Search for the cell housing the specified text and yield its (X, Y) center coordinate. 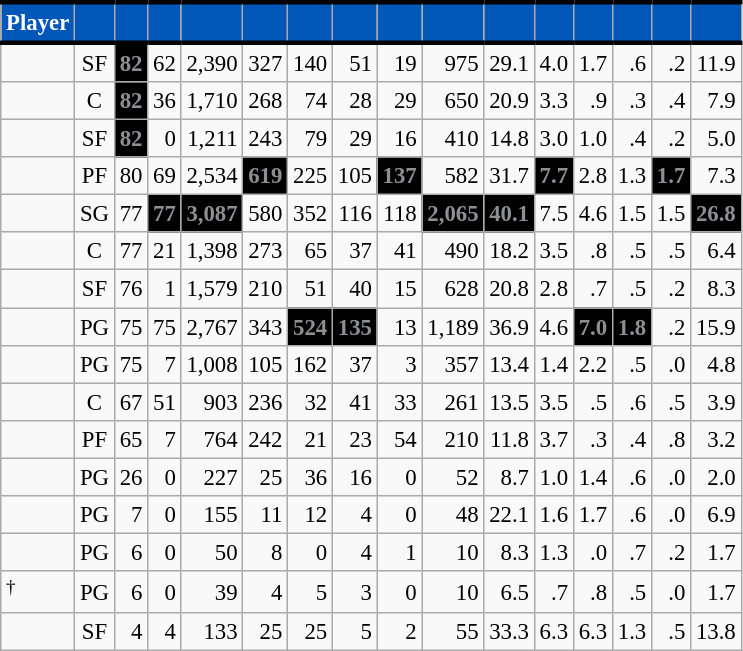
13.5 (509, 402)
135 (354, 327)
628 (453, 289)
1,211 (212, 139)
55 (453, 632)
1.6 (554, 515)
31.7 (509, 176)
1,710 (212, 101)
410 (453, 139)
7.9 (716, 101)
13 (400, 327)
3.9 (716, 402)
11.9 (716, 62)
2 (400, 632)
67 (130, 402)
327 (266, 62)
79 (310, 139)
580 (266, 214)
268 (266, 101)
650 (453, 101)
32 (310, 402)
11.8 (509, 439)
243 (266, 139)
155 (212, 515)
3.0 (554, 139)
133 (212, 632)
2,065 (453, 214)
52 (453, 477)
2.0 (716, 477)
2,390 (212, 62)
22.1 (509, 515)
236 (266, 402)
62 (164, 62)
14.8 (509, 139)
764 (212, 439)
15 (400, 289)
343 (266, 327)
490 (453, 251)
54 (400, 439)
619 (266, 176)
1,398 (212, 251)
6.4 (716, 251)
26.8 (716, 214)
2,534 (212, 176)
3,087 (212, 214)
582 (453, 176)
5.0 (716, 139)
48 (453, 515)
1,579 (212, 289)
76 (130, 289)
33 (400, 402)
.9 (592, 101)
4.8 (716, 364)
6.5 (509, 592)
137 (400, 176)
8.7 (509, 477)
357 (453, 364)
273 (266, 251)
225 (310, 176)
8 (266, 552)
SG (95, 214)
524 (310, 327)
† (38, 592)
1,189 (453, 327)
50 (212, 552)
40 (354, 289)
23 (354, 439)
15.9 (716, 327)
116 (354, 214)
1,008 (212, 364)
12 (310, 515)
33.3 (509, 632)
261 (453, 402)
13.4 (509, 364)
4.0 (554, 62)
162 (310, 364)
975 (453, 62)
3.2 (716, 439)
28 (354, 101)
20.9 (509, 101)
40.1 (509, 214)
20.8 (509, 289)
3.3 (554, 101)
13.8 (716, 632)
6.9 (716, 515)
1.8 (632, 327)
7.7 (554, 176)
19 (400, 62)
11 (266, 515)
80 (130, 176)
242 (266, 439)
69 (164, 176)
36.9 (509, 327)
903 (212, 402)
18.2 (509, 251)
7.0 (592, 327)
2.2 (592, 364)
3.7 (554, 439)
7.3 (716, 176)
118 (400, 214)
74 (310, 101)
2,767 (212, 327)
26 (130, 477)
7.5 (554, 214)
227 (212, 477)
Player (38, 22)
352 (310, 214)
29.1 (509, 62)
39 (212, 592)
140 (310, 62)
